Search for the cell housing the specified text and yield its (X, Y) center coordinate. 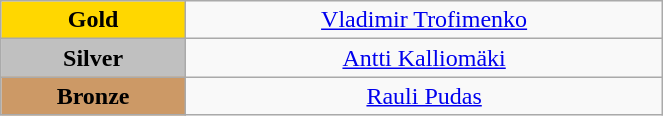
Gold (94, 20)
Rauli Pudas (424, 96)
Vladimir Trofimenko (424, 20)
Silver (94, 58)
Antti Kalliomäki (424, 58)
Bronze (94, 96)
